Return [x, y] of the center of cell containing provided text 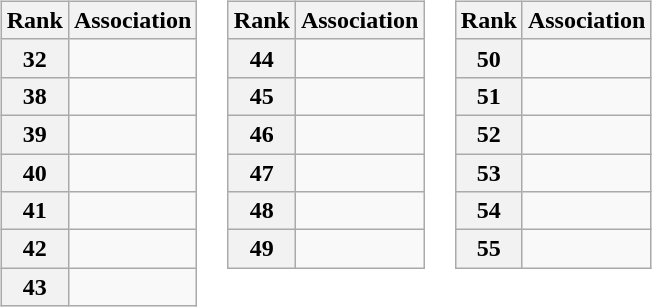
32 [34, 58]
43 [34, 287]
50 [488, 58]
51 [488, 96]
38 [34, 96]
39 [34, 134]
47 [262, 173]
55 [488, 249]
46 [262, 134]
52 [488, 134]
49 [262, 249]
41 [34, 211]
54 [488, 211]
53 [488, 173]
44 [262, 58]
42 [34, 249]
40 [34, 173]
45 [262, 96]
48 [262, 211]
